Search for the cell housing the specified text and yield its (X, Y) center coordinate. 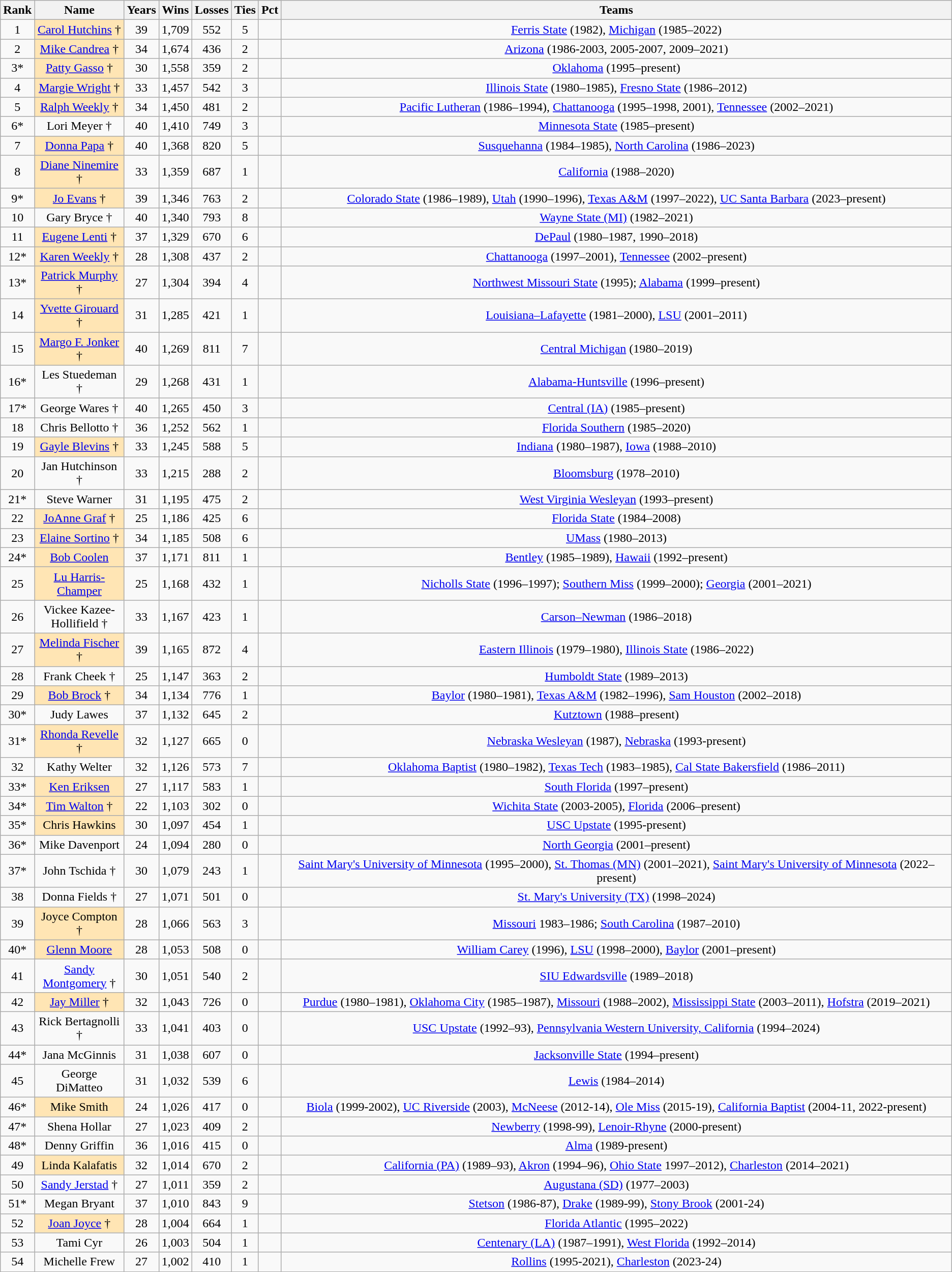
1,346 (175, 198)
1,186 (175, 518)
588 (212, 447)
363 (212, 676)
Rollins (1995-2021), Charleston (2023-24) (616, 1262)
Florida State (1984–2008) (616, 518)
437 (212, 256)
1,329 (175, 237)
Kutztown (1988–present) (616, 715)
1,709 (175, 30)
421 (212, 315)
436 (212, 49)
Wins (175, 10)
1,340 (175, 217)
19 (17, 447)
13* (17, 283)
38 (17, 897)
1,245 (175, 447)
44* (17, 1055)
1,094 (175, 845)
Newberry (1998-99), Lenoir-Rhyne (2000-present) (616, 1126)
645 (212, 715)
1,117 (175, 787)
1,053 (175, 949)
Rhonda Revelle † (79, 741)
1,285 (175, 315)
Steve Warner (79, 499)
1,014 (175, 1165)
Pct (270, 10)
Jay Miller † (79, 1002)
48* (17, 1146)
30* (17, 715)
Chris Hawkins (79, 825)
Yvette Girouard † (79, 315)
1,127 (175, 741)
California (1988–2020) (616, 172)
1,132 (175, 715)
Melinda Fischer † (79, 649)
1,147 (175, 676)
Margie Wright † (79, 88)
10 (17, 217)
1,308 (175, 256)
Biola (1999-2002), UC Riverside (2003), McNeese (2012-14), Ole Miss (2015-19), California Baptist (2004-11, 2022-present) (616, 1107)
Nicholls State (1996–1997); Southern Miss (1999–2000); Georgia (2001–2021) (616, 583)
1,002 (175, 1262)
432 (212, 583)
Margo F. Jonker † (79, 349)
USC Upstate (1995-present) (616, 825)
Karen Weekly † (79, 256)
Lewis (1984–2014) (616, 1081)
Indiana (1980–1987), Iowa (1988–2010) (616, 447)
1,195 (175, 499)
Wichita State (2003-2005), Florida (2006–present) (616, 806)
1,016 (175, 1146)
15 (17, 349)
California (PA) (1989–93), Akron (1994–96), Ohio State 1997–2012), Charleston (2014–2021) (616, 1165)
Central Michigan (1980–2019) (616, 349)
Nebraska Wesleyan (1987), Nebraska (1993-present) (616, 741)
John Tschida † (79, 871)
843 (212, 1204)
280 (212, 845)
Losses (212, 10)
54 (17, 1262)
Ties (245, 10)
Gayle Blevins † (79, 447)
1,023 (175, 1126)
1,265 (175, 408)
23 (17, 538)
1,071 (175, 897)
Les Stuedeman † (79, 382)
1,457 (175, 88)
Kathy Welter (79, 767)
1,038 (175, 1055)
George Wares † (79, 408)
17* (17, 408)
Humboldt State (1989–2013) (616, 676)
1,268 (175, 382)
Gary Bryce † (79, 217)
Mike Davenport (79, 845)
Frank Cheek † (79, 676)
1,134 (175, 696)
16* (17, 382)
1,368 (175, 146)
1,674 (175, 49)
Joyce Compton † (79, 923)
20 (17, 473)
1,097 (175, 825)
Saint Mary's University of Minnesota (1995–2000), St. Thomas (MN) (2001–2021), Saint Mary's University of Minnesota (2022–present) (616, 871)
Arizona (1986-2003, 2005-2007, 2009–2021) (616, 49)
34* (17, 806)
18 (17, 427)
31* (17, 741)
Carol Hutchins † (79, 30)
1,168 (175, 583)
1,103 (175, 806)
542 (212, 88)
872 (212, 649)
Oklahoma Baptist (1980–1982), Texas Tech (1983–1985), Cal State Bakersfield (1986–2011) (616, 767)
3* (17, 68)
450 (212, 408)
Mike Candrea † (79, 49)
Tim Walton † (79, 806)
243 (212, 871)
Augustana (SD) (1977–2003) (616, 1184)
Bloomsburg (1978–2010) (616, 473)
1,004 (175, 1223)
1,126 (175, 767)
Jana McGinnis (79, 1055)
USC Upstate (1992–93), Pennsylvania Western University, California (1994–2024) (616, 1028)
Donna Papa † (79, 146)
Shena Hollar (79, 1126)
Diane Ninemire † (79, 172)
Baylor (1980–1981), Texas A&M (1982–1996), Sam Houston (2002–2018) (616, 696)
Denny Griffin (79, 1146)
12* (17, 256)
Eugene Lenti † (79, 237)
423 (212, 617)
Lu Harris-Champer (79, 583)
504 (212, 1242)
Illinois State (1980–1985), Fresno State (1986–2012) (616, 88)
UMass (1980–2013) (616, 538)
417 (212, 1107)
1,032 (175, 1081)
583 (212, 787)
1,269 (175, 349)
South Florida (1997–present) (616, 787)
1,171 (175, 557)
14 (17, 315)
SIU Edwardsville (1989–2018) (616, 976)
24* (17, 557)
Sandy Jerstad † (79, 1184)
1,410 (175, 126)
41 (17, 976)
53 (17, 1242)
Pacific Lutheran (1986–1994), Chattanooga (1995–1998, 2001), Tennessee (2002–2021) (616, 107)
6* (17, 126)
1,252 (175, 427)
425 (212, 518)
Ralph Weekly † (79, 107)
Colorado State (1986–1989), Utah (1990–1996), Texas A&M (1997–2022), UC Santa Barbara (2023–present) (616, 198)
Northwest Missouri State (1995); Alabama (1999–present) (616, 283)
1,359 (175, 172)
1,041 (175, 1028)
288 (212, 473)
Patrick Murphy † (79, 283)
1,066 (175, 923)
Michelle Frew (79, 1262)
Tami Cyr (79, 1242)
563 (212, 923)
475 (212, 499)
42 (17, 1002)
302 (212, 806)
46* (17, 1107)
35* (17, 825)
Megan Bryant (79, 1204)
415 (212, 1146)
1,051 (175, 976)
Louisiana–Lafayette (1981–2000), LSU (2001–2011) (616, 315)
Mike Smith (79, 1107)
1,558 (175, 68)
Alabama-Huntsville (1996–present) (616, 382)
Years (141, 10)
Judy Lawes (79, 715)
Chris Bellotto † (79, 427)
552 (212, 30)
Bob Brock † (79, 696)
1,079 (175, 871)
Elaine Sortino † (79, 538)
50 (17, 1184)
726 (212, 1002)
1,010 (175, 1204)
Susquehanna (1984–1985), North Carolina (1986–2023) (616, 146)
40* (17, 949)
33* (17, 787)
Rank (17, 10)
Glenn Moore (79, 949)
Lori Meyer † (79, 126)
43 (17, 1028)
409 (212, 1126)
820 (212, 146)
607 (212, 1055)
1,167 (175, 617)
Teams (616, 10)
Jan Hutchinson † (79, 473)
Linda Kalafatis (79, 1165)
Patty Gasso † (79, 68)
1,165 (175, 649)
Ferris State (1982), Michigan (1985–2022) (616, 30)
687 (212, 172)
George DiMatteo (79, 1081)
Name (79, 10)
Sandy Montgomery † (79, 976)
1,026 (175, 1107)
Eastern Illinois (1979–1980), Illinois State (1986–2022) (616, 649)
410 (212, 1262)
36* (17, 845)
501 (212, 897)
9* (17, 198)
1,215 (175, 473)
1,011 (175, 1184)
Jo Evans † (79, 198)
Minnesota State (1985–present) (616, 126)
Oklahoma (1995–present) (616, 68)
51* (17, 1204)
9 (245, 1204)
1,304 (175, 283)
Alma (1989-present) (616, 1146)
749 (212, 126)
Stetson (1986-87), Drake (1989-99), Stony Brook (2001-24) (616, 1204)
Central (IA) (1985–present) (616, 408)
793 (212, 217)
JoAnne Graf † (79, 518)
North Georgia (2001–present) (616, 845)
William Carey (1996), LSU (1998–2000), Baylor (2001–present) (616, 949)
665 (212, 741)
52 (17, 1223)
573 (212, 767)
Carson–Newman (1986–2018) (616, 617)
539 (212, 1081)
St. Mary's University (TX) (1998–2024) (616, 897)
394 (212, 283)
431 (212, 382)
1,450 (175, 107)
Rick Bertagnolli † (79, 1028)
Vickee Kazee-Hollifield † (79, 617)
11 (17, 237)
47* (17, 1126)
Purdue (1980–1981), Oklahoma City (1985–1987), Missouri (1988–2002), Mississippi State (2003–2011), Hofstra (2019–2021) (616, 1002)
Bob Coolen (79, 557)
DePaul (1980–1987, 1990–2018) (616, 237)
49 (17, 1165)
Florida Atlantic (1995–2022) (616, 1223)
45 (17, 1081)
1,185 (175, 538)
37* (17, 871)
562 (212, 427)
Florida Southern (1985–2020) (616, 427)
454 (212, 825)
Chattanooga (1997–2001), Tennessee (2002–present) (616, 256)
1,043 (175, 1002)
Bentley (1985–1989), Hawaii (1992–present) (616, 557)
Donna Fields † (79, 897)
776 (212, 696)
540 (212, 976)
Centenary (LA) (1987–1991), West Florida (1992–2014) (616, 1242)
403 (212, 1028)
481 (212, 107)
Joan Joyce † (79, 1223)
1,003 (175, 1242)
664 (212, 1223)
Jacksonville State (1994–present) (616, 1055)
Ken Eriksen (79, 787)
21* (17, 499)
West Virginia Wesleyan (1993–present) (616, 499)
Missouri 1983–1986; South Carolina (1987–2010) (616, 923)
763 (212, 198)
Wayne State (MI) (1982–2021) (616, 217)
